Detect which cell encompasses the target text, then output its (x, y) center coordinate. 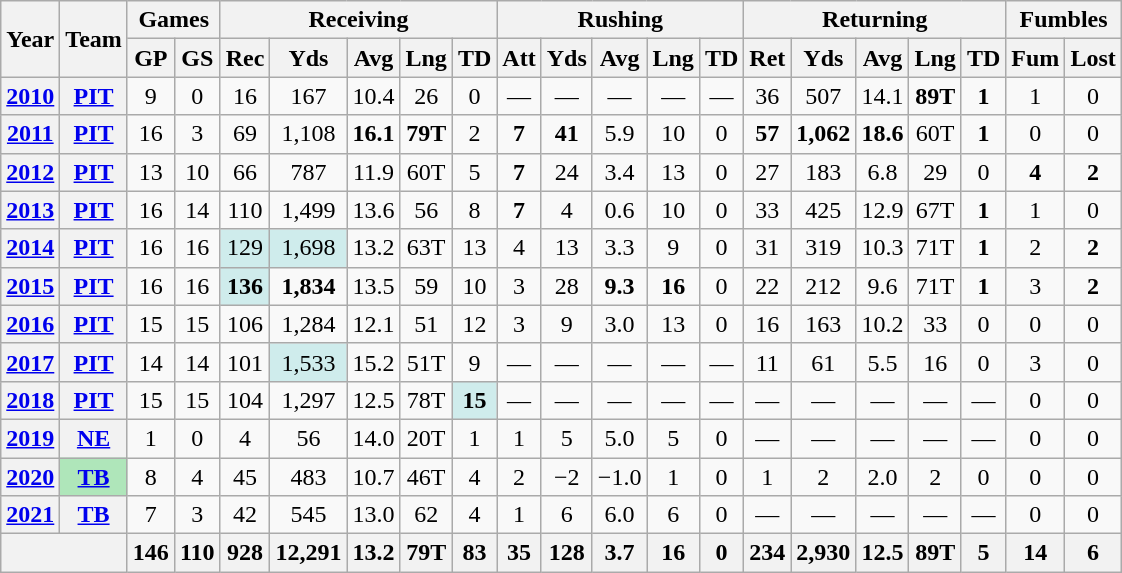
2015 (30, 286)
69 (245, 134)
2010 (30, 96)
1,062 (824, 134)
2014 (30, 248)
Ret (768, 58)
1,108 (308, 134)
5.0 (620, 438)
2017 (30, 362)
78T (426, 400)
3.3 (620, 248)
41 (566, 134)
14.1 (882, 96)
83 (474, 553)
10.3 (882, 248)
425 (824, 210)
2013 (30, 210)
29 (935, 172)
Receiving (358, 20)
319 (824, 248)
18.6 (882, 134)
2020 (30, 477)
2018 (30, 400)
NE (94, 438)
101 (245, 362)
787 (308, 172)
67T (935, 210)
146 (150, 553)
1,297 (308, 400)
11.9 (374, 172)
−2 (566, 477)
46T (426, 477)
2011 (30, 134)
12.9 (882, 210)
36 (768, 96)
2.0 (882, 477)
2021 (30, 515)
Returning (875, 20)
5.9 (620, 134)
10.2 (882, 324)
6.8 (882, 172)
51T (426, 362)
Fum (1036, 58)
63T (426, 248)
Att (519, 58)
2019 (30, 438)
45 (245, 477)
928 (245, 553)
11 (768, 362)
Rec (245, 58)
10.7 (374, 477)
Lost (1093, 58)
128 (566, 553)
2012 (30, 172)
13.6 (374, 210)
Rushing (620, 20)
35 (519, 553)
167 (308, 96)
507 (824, 96)
66 (245, 172)
51 (426, 324)
12 (474, 324)
62 (426, 515)
20T (426, 438)
0.6 (620, 210)
1,284 (308, 324)
3.4 (620, 172)
16.1 (374, 134)
61 (824, 362)
183 (824, 172)
42 (245, 515)
31 (768, 248)
1,499 (308, 210)
14.0 (374, 438)
24 (566, 172)
9.6 (882, 286)
3.7 (620, 553)
104 (245, 400)
12,291 (308, 553)
GS (197, 58)
15.2 (374, 362)
Fumbles (1064, 20)
136 (245, 286)
Year (30, 39)
2016 (30, 324)
−1.0 (620, 477)
Team (94, 39)
1,533 (308, 362)
6.0 (620, 515)
59 (426, 286)
3.0 (620, 324)
27 (768, 172)
10.4 (374, 96)
13.0 (374, 515)
234 (768, 553)
Games (174, 20)
5.5 (882, 362)
28 (566, 286)
26 (426, 96)
106 (245, 324)
212 (824, 286)
9.3 (620, 286)
2,930 (824, 553)
13.5 (374, 286)
GP (150, 58)
57 (768, 134)
12.1 (374, 324)
1,698 (308, 248)
545 (308, 515)
22 (768, 286)
129 (245, 248)
163 (824, 324)
483 (308, 477)
1,834 (308, 286)
